Extract the (X, Y) coordinate from the center of the cell holding the provided text.  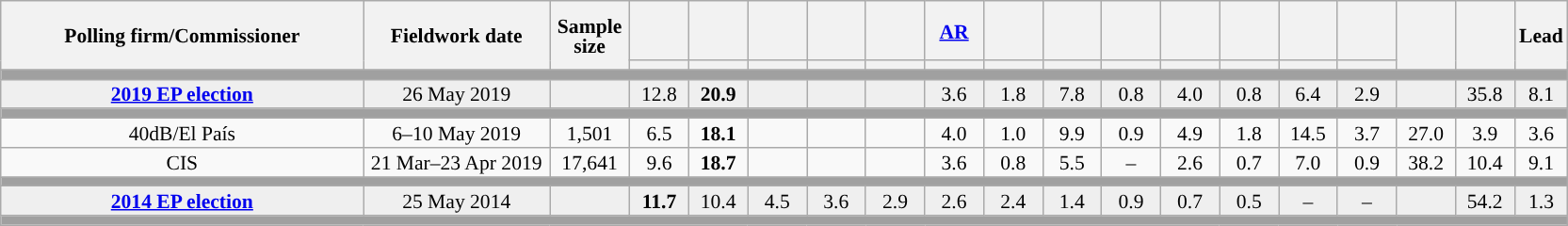
25 May 2014 (457, 202)
5.5 (1072, 162)
CIS (183, 162)
18.1 (718, 134)
8.1 (1541, 94)
21 Mar–23 Apr 2019 (457, 162)
2.4 (1013, 202)
27.0 (1426, 134)
12.8 (659, 94)
7.8 (1072, 94)
1.3 (1541, 202)
9.6 (659, 162)
7.0 (1309, 162)
1.4 (1072, 202)
11.7 (659, 202)
2014 EP election (183, 202)
Sample size (590, 36)
Fieldwork date (457, 36)
6.5 (659, 134)
AR (955, 30)
3.9 (1484, 134)
35.8 (1484, 94)
9.1 (1541, 162)
38.2 (1426, 162)
40dB/El País (183, 134)
26 May 2019 (457, 94)
14.5 (1309, 134)
9.9 (1072, 134)
Lead (1541, 36)
20.9 (718, 94)
4.9 (1190, 134)
3.7 (1367, 134)
0.5 (1249, 202)
6.4 (1309, 94)
1,501 (590, 134)
17,641 (590, 162)
Polling firm/Commissioner (183, 36)
1.0 (1013, 134)
18.7 (718, 162)
54.2 (1484, 202)
6–10 May 2019 (457, 134)
4.5 (778, 202)
2019 EP election (183, 94)
